Find where the given text appears and provide that cell's center as [x, y] coordinate. 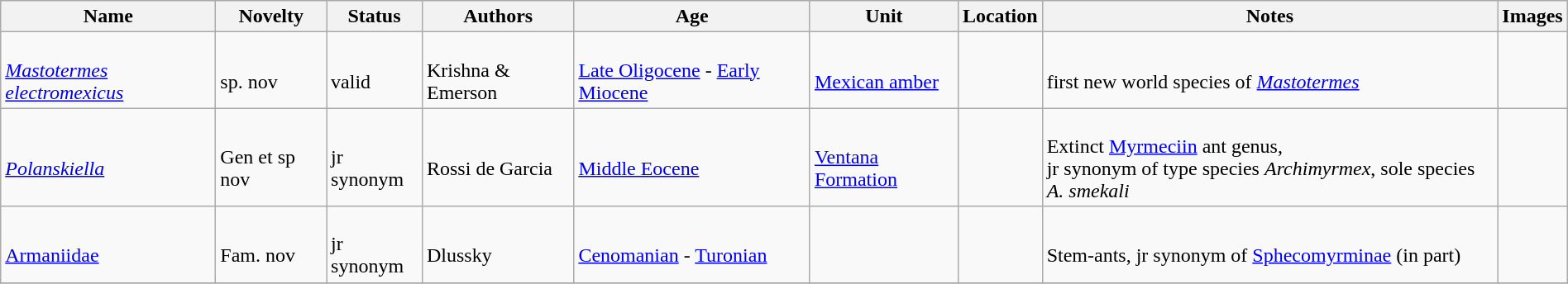
sp. nov [271, 70]
Location [1000, 17]
Stem-ants, jr synonym of Sphecomyrminae (in part) [1270, 244]
Polanskiella [108, 157]
Cenomanian - Turonian [692, 244]
Ventana Formation [883, 157]
Dlussky [498, 244]
Status [375, 17]
Age [692, 17]
Krishna & Emerson [498, 70]
Novelty [271, 17]
Mastotermes electromexicus [108, 70]
Unit [883, 17]
Rossi de Garcia [498, 157]
Middle Eocene [692, 157]
Images [1532, 17]
Name [108, 17]
Authors [498, 17]
Gen et sp nov [271, 157]
Notes [1270, 17]
Armaniidae [108, 244]
valid [375, 70]
Extinct Myrmeciin ant genus, jr synonym of type species Archimyrmex, sole species A. smekali [1270, 157]
first new world species of Mastotermes [1270, 70]
Late Oligocene - Early Miocene [692, 70]
Mexican amber [883, 70]
Fam. nov [271, 244]
